For the text-containing cell, return its midpoint in [x, y] coordinate format. 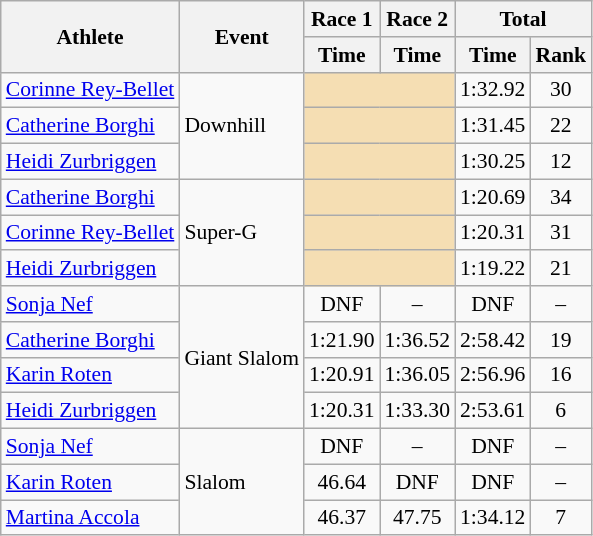
1:32.92 [492, 90]
Rank [560, 55]
Giant Slalom [242, 357]
2:58.42 [492, 340]
2:53.61 [492, 411]
Athlete [90, 36]
1:19.22 [492, 269]
12 [560, 162]
Slalom [242, 482]
1:20.69 [492, 197]
22 [560, 126]
31 [560, 233]
1:21.90 [342, 340]
Total [523, 19]
16 [560, 375]
19 [560, 340]
34 [560, 197]
1:30.25 [492, 162]
30 [560, 90]
47.75 [418, 518]
46.37 [342, 518]
1:33.30 [418, 411]
1:36.05 [418, 375]
Race 2 [418, 19]
1:36.52 [418, 340]
7 [560, 518]
Super-G [242, 232]
Downhill [242, 126]
21 [560, 269]
46.64 [342, 482]
Race 1 [342, 19]
1:34.12 [492, 518]
6 [560, 411]
2:56.96 [492, 375]
1:31.45 [492, 126]
Event [242, 36]
1:20.91 [342, 375]
Martina Accola [90, 518]
